Search for the cell housing the specified text and yield its (x, y) center coordinate. 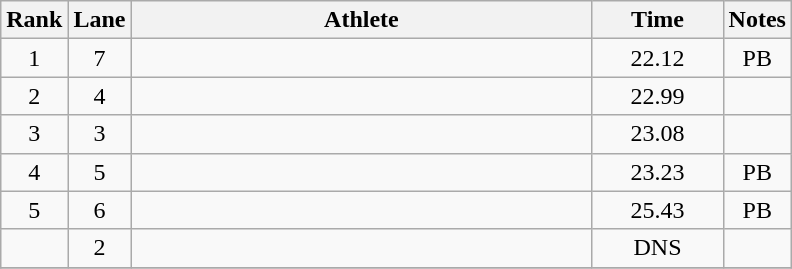
Athlete (362, 20)
6 (100, 210)
23.23 (658, 172)
25.43 (658, 210)
Rank (34, 20)
23.08 (658, 134)
Notes (757, 20)
7 (100, 58)
22.99 (658, 96)
1 (34, 58)
Time (658, 20)
Lane (100, 20)
DNS (658, 248)
22.12 (658, 58)
